Identify which cell holds the provided text, then report its [x, y] central coordinate. 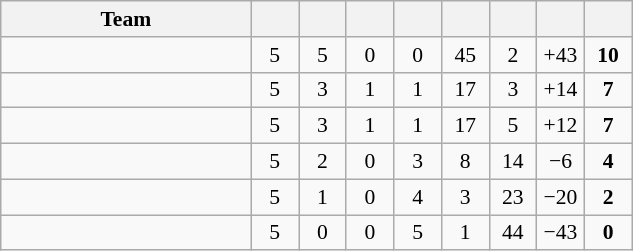
−20 [561, 197]
44 [513, 233]
14 [513, 162]
Team [126, 19]
+12 [561, 126]
+14 [561, 90]
45 [465, 55]
8 [465, 162]
−6 [561, 162]
+43 [561, 55]
10 [608, 55]
23 [513, 197]
−43 [561, 233]
